Capture the cell that displays the provided text and extract its [X, Y] central coordinate. 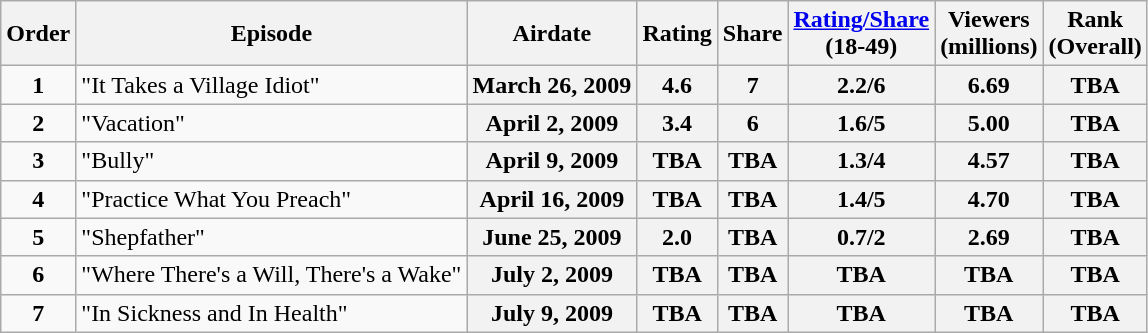
"It Takes a Village Idiot" [272, 85]
1.6/5 [862, 123]
0.7/2 [862, 237]
4.70 [989, 199]
1 [38, 85]
2.0 [677, 237]
4 [38, 199]
2 [38, 123]
July 9, 2009 [552, 313]
"In Sickness and In Health" [272, 313]
Share [752, 34]
Rank(Overall) [1095, 34]
April 2, 2009 [552, 123]
3 [38, 161]
Viewers(millions) [989, 34]
June 25, 2009 [552, 237]
4.57 [989, 161]
Airdate [552, 34]
"Practice What You Preach" [272, 199]
1.3/4 [862, 161]
"Where There's a Will, There's a Wake" [272, 275]
6.69 [989, 85]
April 16, 2009 [552, 199]
July 2, 2009 [552, 275]
Rating [677, 34]
Episode [272, 34]
2.2/6 [862, 85]
2.69 [989, 237]
"Vacation" [272, 123]
1.4/5 [862, 199]
Rating/Share(18-49) [862, 34]
3.4 [677, 123]
5.00 [989, 123]
April 9, 2009 [552, 161]
"Bully" [272, 161]
"Shepfather" [272, 237]
Order [38, 34]
4.6 [677, 85]
March 26, 2009 [552, 85]
5 [38, 237]
